From the cell containing the given text, extract its center point as (x, y) coordinate. 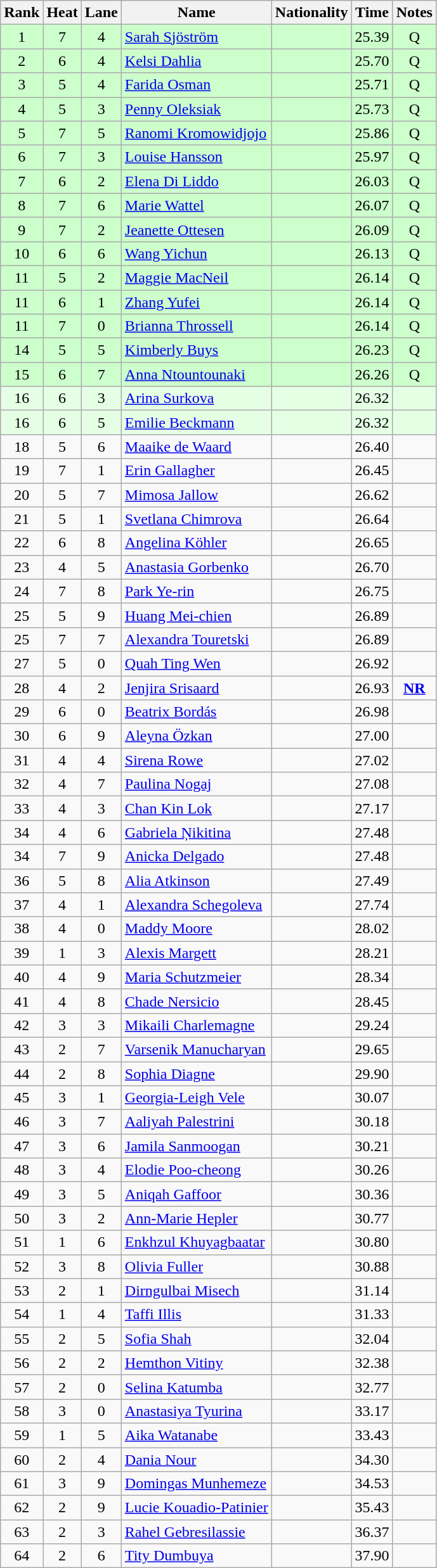
Emilie Beckmann (197, 423)
29.90 (372, 1074)
42 (22, 1025)
58 (22, 1411)
26.65 (372, 543)
Wang Yichun (197, 253)
Penny Oleksiak (197, 109)
NR (414, 687)
30.26 (372, 1170)
Kelsi Dahlia (197, 61)
31 (22, 760)
56 (22, 1363)
29.24 (372, 1025)
26.62 (372, 495)
26.07 (372, 205)
Mikaili Charlemagne (197, 1025)
Kimberly Buys (197, 350)
25.70 (372, 61)
51 (22, 1242)
Alexandra Schegoleva (197, 905)
30.77 (372, 1218)
26.26 (372, 374)
37.90 (372, 1556)
34.30 (372, 1459)
Enkhzul Khuyagbaatar (197, 1242)
Georgia-Leigh Vele (197, 1098)
Marie Wattel (197, 205)
Angelina Köhler (197, 543)
32 (22, 784)
26.45 (372, 471)
50 (22, 1218)
Aniqah Gaffoor (197, 1194)
30.80 (372, 1242)
30 (22, 736)
28.02 (372, 929)
Erin Gallagher (197, 471)
23 (22, 567)
32.77 (372, 1387)
28 (22, 687)
Jenjira Srisaard (197, 687)
Park Ye-rin (197, 591)
21 (22, 519)
Anna Ntountounaki (197, 374)
36 (22, 881)
Alexis Margett (197, 953)
26.98 (372, 712)
19 (22, 471)
26.92 (372, 663)
43 (22, 1049)
30.21 (372, 1146)
27.74 (372, 905)
20 (22, 495)
26.13 (372, 253)
Olivia Fuller (197, 1266)
33 (22, 808)
Jamila Sanmoogan (197, 1146)
27.17 (372, 808)
Heat (62, 13)
25.71 (372, 85)
53 (22, 1291)
Elodie Poo-cheong (197, 1170)
Sirena Rowe (197, 760)
37 (22, 905)
Notes (414, 13)
Aleyna Özkan (197, 736)
27.49 (372, 881)
28.34 (372, 977)
Huang Mei-chien (197, 615)
Tity Dumbuya (197, 1556)
Louise Hansson (197, 157)
30.88 (372, 1266)
Time (372, 13)
29.65 (372, 1049)
Name (197, 13)
30.36 (372, 1194)
15 (22, 374)
Maria Schutzmeier (197, 977)
45 (22, 1098)
Brianna Throssell (197, 326)
31.33 (372, 1315)
Farida Osman (197, 85)
35.43 (372, 1508)
27.02 (372, 760)
26.03 (372, 181)
Lane (101, 13)
40 (22, 977)
38 (22, 929)
30.07 (372, 1098)
Domingas Munhemeze (197, 1484)
26.23 (372, 350)
62 (22, 1508)
39 (22, 953)
27.00 (372, 736)
Rahel Gebresilassie (197, 1532)
31.14 (372, 1291)
Anastasiya Tyurina (197, 1411)
49 (22, 1194)
28.45 (372, 1001)
61 (22, 1484)
Chade Nersicio (197, 1001)
Anastasia Gorbenko (197, 567)
26.40 (372, 447)
Alia Atkinson (197, 881)
30.18 (372, 1122)
33.17 (372, 1411)
Chan Kin Lok (197, 808)
27.08 (372, 784)
25.97 (372, 157)
Rank (22, 13)
29 (22, 712)
Maddy Moore (197, 929)
Arina Surkova (197, 398)
57 (22, 1387)
Taffi Illis (197, 1315)
10 (22, 253)
Ann-Marie Hepler (197, 1218)
Dirngulbai Misech (197, 1291)
Selina Katumba (197, 1387)
24 (22, 591)
Maggie MacNeil (197, 277)
Gabriela Ņikitina (197, 832)
Nationality (311, 13)
48 (22, 1170)
Maaike de Waard (197, 447)
Anicka Delgado (197, 857)
Ranomi Kromowidjojo (197, 133)
32.04 (372, 1339)
54 (22, 1315)
55 (22, 1339)
Hemthon Vitiny (197, 1363)
Elena Di Liddo (197, 181)
Mimosa Jallow (197, 495)
Sofia Shah (197, 1339)
Sarah Sjöström (197, 37)
Zhang Yufei (197, 302)
Jeanette Ottesen (197, 229)
26.75 (372, 591)
63 (22, 1532)
44 (22, 1074)
Paulina Nogaj (197, 784)
27 (22, 663)
Dania Nour (197, 1459)
47 (22, 1146)
Varsenik Manucharyan (197, 1049)
Sophia Diagne (197, 1074)
25.73 (372, 109)
25.86 (372, 133)
64 (22, 1556)
60 (22, 1459)
25.39 (372, 37)
26.93 (372, 687)
Svetlana Chimrova (197, 519)
14 (22, 350)
Aaliyah Palestrini (197, 1122)
Alexandra Touretski (197, 639)
26.70 (372, 567)
28.21 (372, 953)
Aika Watanabe (197, 1435)
46 (22, 1122)
Quah Ting Wen (197, 663)
52 (22, 1266)
26.09 (372, 229)
36.37 (372, 1532)
59 (22, 1435)
32.38 (372, 1363)
22 (22, 543)
34.53 (372, 1484)
41 (22, 1001)
Beatrix Bordás (197, 712)
33.43 (372, 1435)
26.64 (372, 519)
Lucie Kouadio-Patinier (197, 1508)
18 (22, 447)
